From the cell containing the given text, extract its center point as (x, y) coordinate. 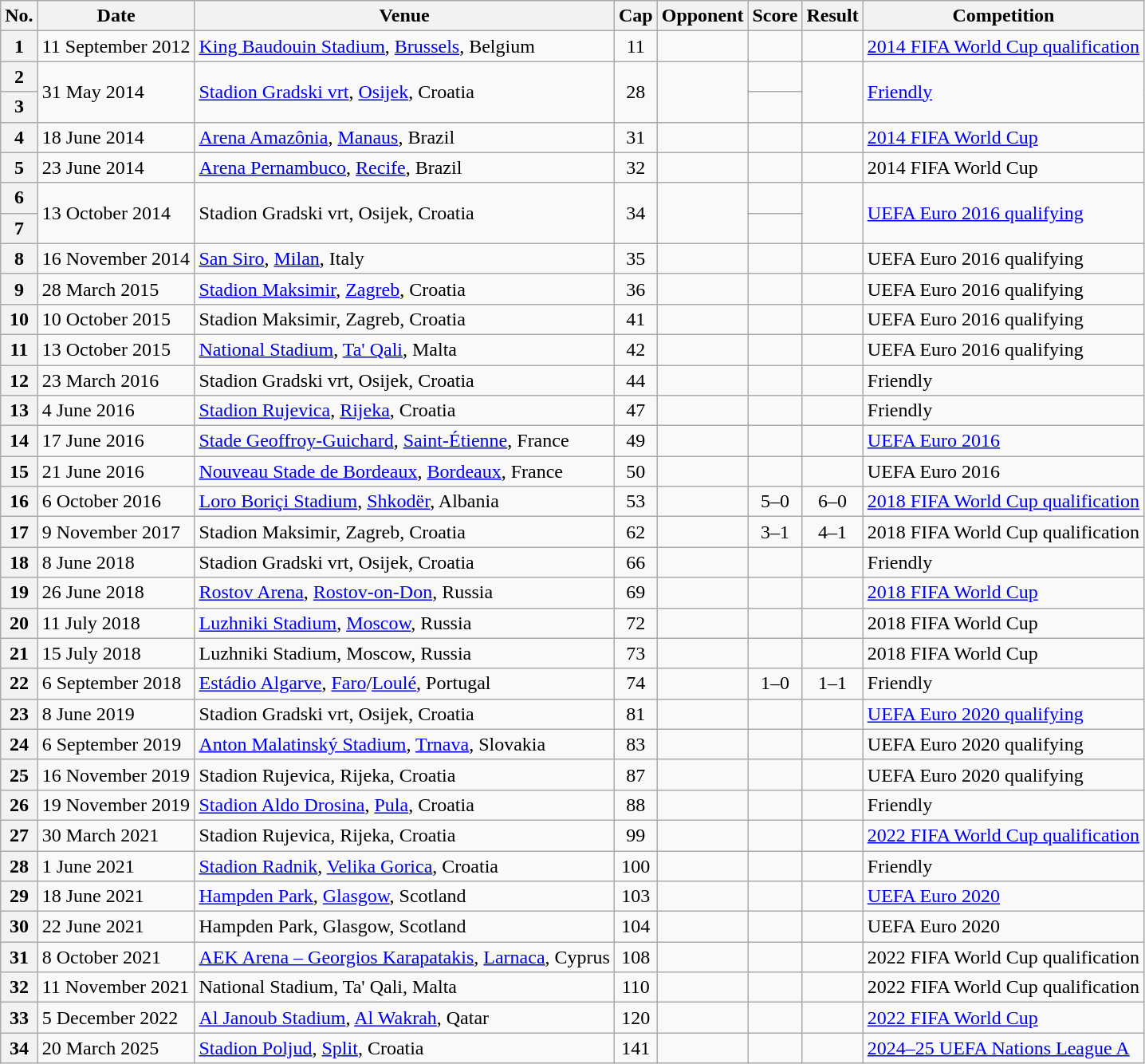
141 (635, 1048)
22 (19, 684)
11 July 2018 (116, 623)
2024–25 UEFA Nations League A (1003, 1048)
Anton Malatinský Stadium, Trnava, Slovakia (404, 744)
18 June 2021 (116, 897)
30 March 2021 (116, 835)
88 (635, 805)
24 (19, 744)
99 (635, 835)
Rostov Arena, Rostov-on-Don, Russia (404, 593)
Nouveau Stade de Bordeaux, Bordeaux, France (404, 471)
47 (635, 411)
25 (19, 774)
72 (635, 623)
11 September 2012 (116, 46)
42 (635, 349)
3 (19, 107)
4–1 (832, 532)
Date (116, 16)
62 (635, 532)
Stadion Radnik, Velika Gorica, Croatia (404, 865)
6 (19, 198)
Stadion Poljud, Split, Croatia (404, 1048)
26 (19, 805)
23 March 2016 (116, 380)
10 (19, 319)
San Siro, Milan, Italy (404, 258)
8 October 2021 (116, 957)
16 November 2019 (116, 774)
81 (635, 714)
41 (635, 319)
19 November 2019 (116, 805)
100 (635, 865)
Competition (1003, 16)
6–0 (832, 502)
8 June 2018 (116, 562)
Al Janoub Stadium, Al Wakrah, Qatar (404, 1018)
14 (19, 441)
Result (832, 16)
10 October 2015 (116, 319)
29 (19, 897)
Arena Pernambuco, Recife, Brazil (404, 167)
2 (19, 77)
50 (635, 471)
23 June 2014 (116, 167)
12 (19, 380)
108 (635, 957)
22 June 2021 (116, 927)
Opponent (702, 16)
13 October 2014 (116, 213)
103 (635, 897)
2022 FIFA World Cup (1003, 1018)
83 (635, 744)
16 November 2014 (116, 258)
6 October 2016 (116, 502)
53 (635, 502)
20 (19, 623)
36 (635, 289)
19 (19, 593)
1–0 (775, 684)
13 (19, 411)
3–1 (775, 532)
Estádio Algarve, Faro/Loulé, Portugal (404, 684)
74 (635, 684)
73 (635, 653)
33 (19, 1018)
27 (19, 835)
49 (635, 441)
35 (635, 258)
21 June 2016 (116, 471)
Loro Boriçi Stadium, Shkodër, Albania (404, 502)
Stadion Aldo Drosina, Pula, Croatia (404, 805)
9 November 2017 (116, 532)
21 (19, 653)
87 (635, 774)
4 (19, 137)
Cap (635, 16)
15 (19, 471)
16 (19, 502)
8 (19, 258)
44 (635, 380)
1 (19, 46)
Score (775, 16)
28 March 2015 (116, 289)
7 (19, 228)
5 (19, 167)
6 September 2019 (116, 744)
18 (19, 562)
23 (19, 714)
66 (635, 562)
5–0 (775, 502)
Arena Amazônia, Manaus, Brazil (404, 137)
30 (19, 927)
6 September 2018 (116, 684)
18 June 2014 (116, 137)
Stade Geoffroy-Guichard, Saint-Étienne, France (404, 441)
8 June 2019 (116, 714)
AEK Arena – Georgios Karapatakis, Larnaca, Cyprus (404, 957)
No. (19, 16)
4 June 2016 (116, 411)
11 November 2021 (116, 987)
5 December 2022 (116, 1018)
120 (635, 1018)
20 March 2025 (116, 1048)
King Baudouin Stadium, Brussels, Belgium (404, 46)
104 (635, 927)
17 June 2016 (116, 441)
17 (19, 532)
110 (635, 987)
15 July 2018 (116, 653)
9 (19, 289)
1–1 (832, 684)
69 (635, 593)
13 October 2015 (116, 349)
1 June 2021 (116, 865)
Venue (404, 16)
31 May 2014 (116, 92)
2014 FIFA World Cup qualification (1003, 46)
26 June 2018 (116, 593)
